Extract the (X, Y) coordinate from the center of the cell holding the provided text.  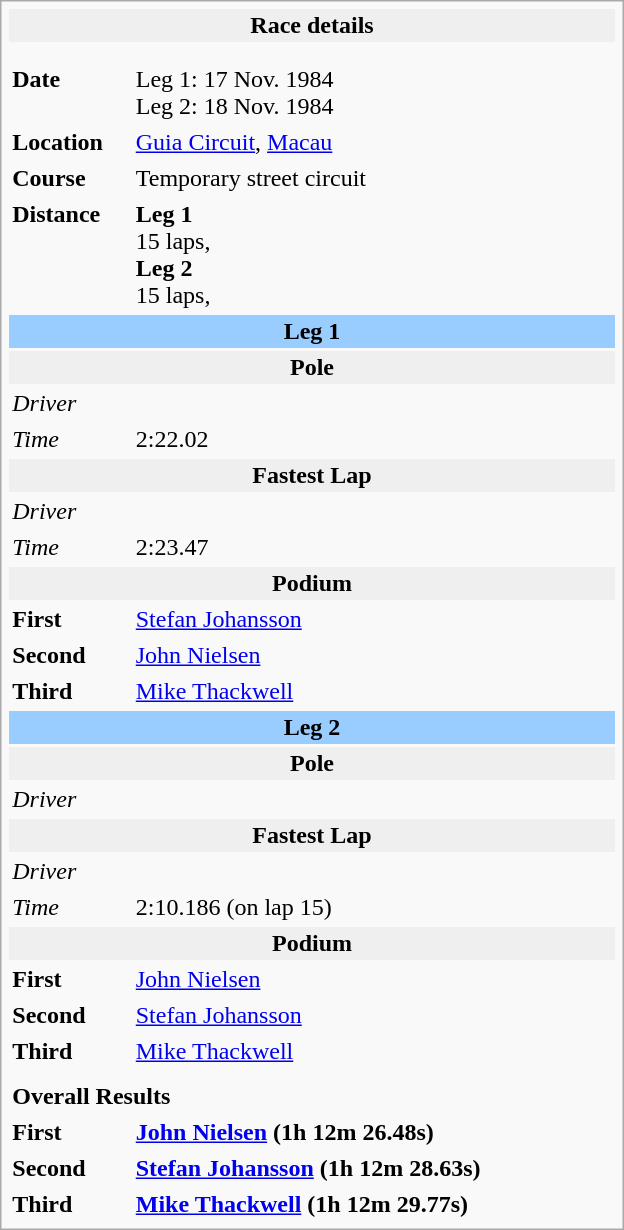
Overall Results (312, 1096)
John Nielsen (1h 12m 26.48s) (374, 1132)
Mike Thackwell (1h 12m 29.77s) (374, 1204)
Stefan Johansson (1h 12m 28.63s) (374, 1168)
2:10.186 (on lap 15) (374, 908)
Leg 2 (312, 728)
Location (69, 142)
Date (69, 93)
Temporary street circuit (374, 178)
Distance (69, 255)
Course (69, 178)
Leg 1 (312, 332)
2:23.47 (374, 548)
Leg 115 laps, Leg 215 laps, (374, 255)
Race details (312, 26)
Leg 1: 17 Nov. 1984Leg 2: 18 Nov. 1984 (374, 93)
Guia Circuit, Macau (374, 142)
2:22.02 (374, 440)
